Extract the (X, Y) coordinate from the center of the cell holding the provided text.  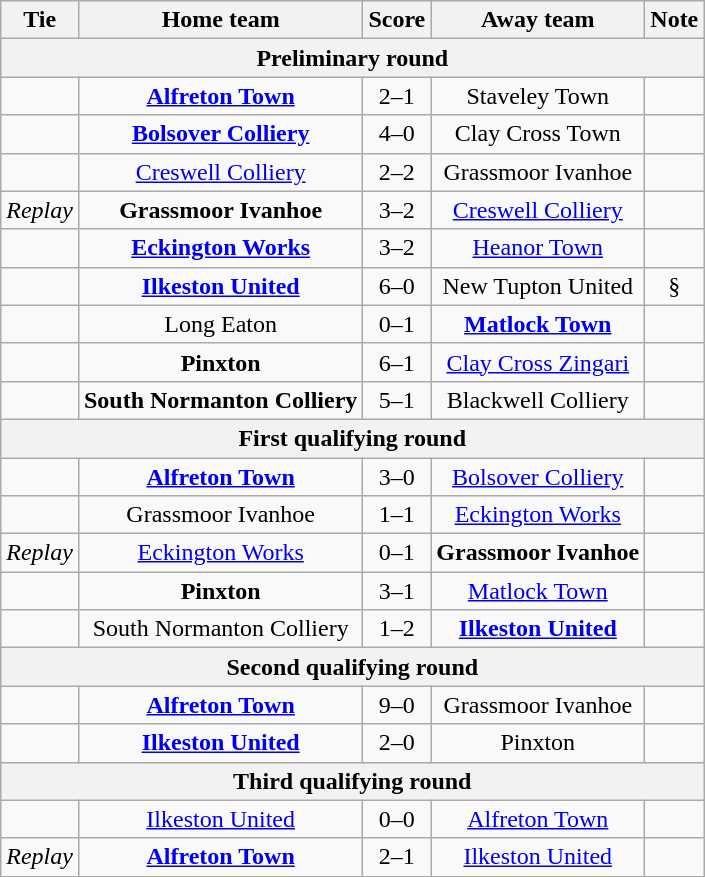
New Tupton United (538, 286)
3–0 (397, 477)
Note (674, 20)
6–0 (397, 286)
Blackwell Colliery (538, 400)
2–2 (397, 172)
4–0 (397, 134)
1–2 (397, 629)
First qualifying round (352, 438)
5–1 (397, 400)
Second qualifying round (352, 667)
Long Eaton (220, 324)
0–0 (397, 819)
3–1 (397, 591)
Preliminary round (352, 58)
9–0 (397, 705)
Away team (538, 20)
Tie (40, 20)
Score (397, 20)
Third qualifying round (352, 781)
Clay Cross Zingari (538, 362)
Clay Cross Town (538, 134)
Heanor Town (538, 248)
6–1 (397, 362)
§ (674, 286)
Home team (220, 20)
Staveley Town (538, 96)
1–1 (397, 515)
2–0 (397, 743)
